For the text-containing cell, return its midpoint in [X, Y] coordinate format. 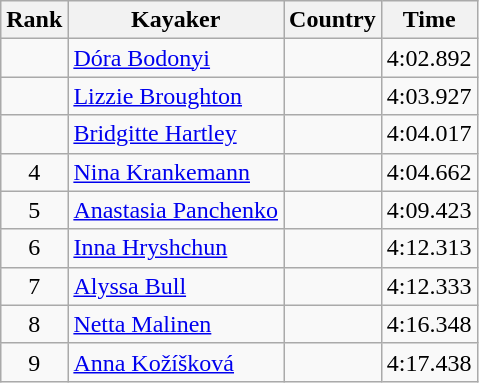
4:09.423 [429, 210]
Alyssa Bull [176, 286]
Nina Krankemann [176, 172]
Bridgitte Hartley [176, 134]
4:16.348 [429, 324]
Netta Malinen [176, 324]
8 [34, 324]
Rank [34, 20]
6 [34, 248]
4 [34, 172]
4:12.333 [429, 286]
Country [333, 20]
4:03.927 [429, 96]
Anna Kožíšková [176, 362]
Time [429, 20]
4:04.662 [429, 172]
7 [34, 286]
Anastasia Panchenko [176, 210]
5 [34, 210]
Inna Hryshchun [176, 248]
Dóra Bodonyi [176, 58]
4:04.017 [429, 134]
4:17.438 [429, 362]
9 [34, 362]
4:12.313 [429, 248]
4:02.892 [429, 58]
Kayaker [176, 20]
Lizzie Broughton [176, 96]
